Return [X, Y] of the center of cell containing provided text 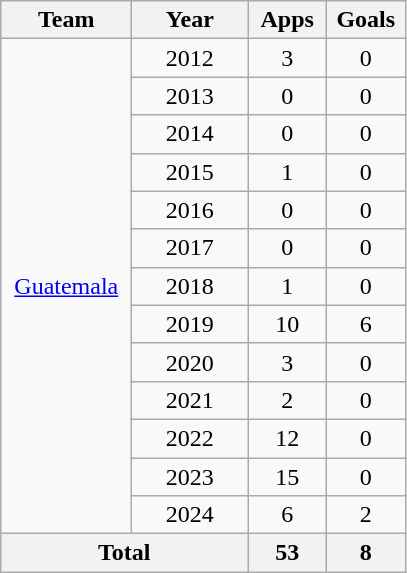
53 [288, 553]
2016 [190, 210]
2023 [190, 477]
Total [124, 553]
2019 [190, 324]
Apps [288, 20]
8 [366, 553]
2024 [190, 515]
15 [288, 477]
2022 [190, 438]
2020 [190, 362]
2017 [190, 248]
10 [288, 324]
2021 [190, 400]
2018 [190, 286]
2013 [190, 96]
2014 [190, 134]
Team [66, 20]
Goals [366, 20]
12 [288, 438]
Year [190, 20]
Guatemala [66, 286]
2015 [190, 172]
2012 [190, 58]
